Scan for the cell matching the given text and deliver its [X, Y] coordinate at center. 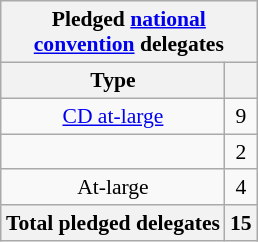
Type [113, 80]
9 [241, 116]
Total pledged delegates [113, 223]
2 [241, 152]
CD at-large [113, 116]
4 [241, 187]
At-large [113, 187]
Pledged nationalconvention delegates [129, 32]
15 [241, 223]
